Pinpoint the cell where the given text exists, returning its (x, y) midpoint coordinate. 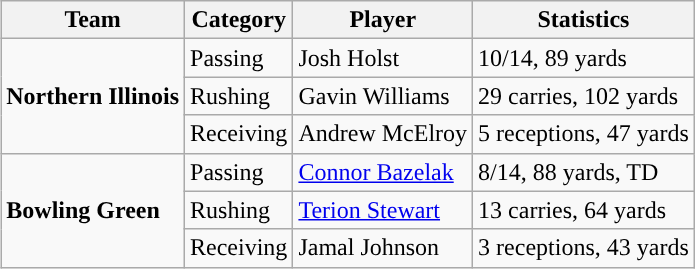
Team (93, 20)
29 carries, 102 yards (584, 96)
Terion Stewart (383, 210)
5 receptions, 47 yards (584, 134)
Category (239, 20)
Player (383, 20)
13 carries, 64 yards (584, 210)
3 receptions, 43 yards (584, 248)
Bowling Green (93, 210)
8/14, 88 yards, TD (584, 172)
Josh Holst (383, 58)
10/14, 89 yards (584, 58)
Jamal Johnson (383, 248)
Northern Illinois (93, 96)
Statistics (584, 20)
Andrew McElroy (383, 134)
Gavin Williams (383, 96)
Connor Bazelak (383, 172)
